Pinpoint the cell where the given text exists, returning its (x, y) midpoint coordinate. 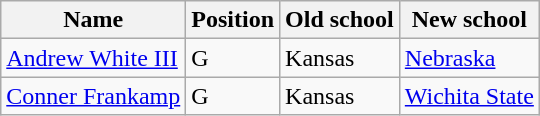
New school (469, 20)
Wichita State (469, 96)
Name (94, 20)
Conner Frankamp (94, 96)
Position (233, 20)
Old school (340, 20)
Andrew White III (94, 58)
Nebraska (469, 58)
